Pinpoint the cell where the given text exists, returning its (x, y) midpoint coordinate. 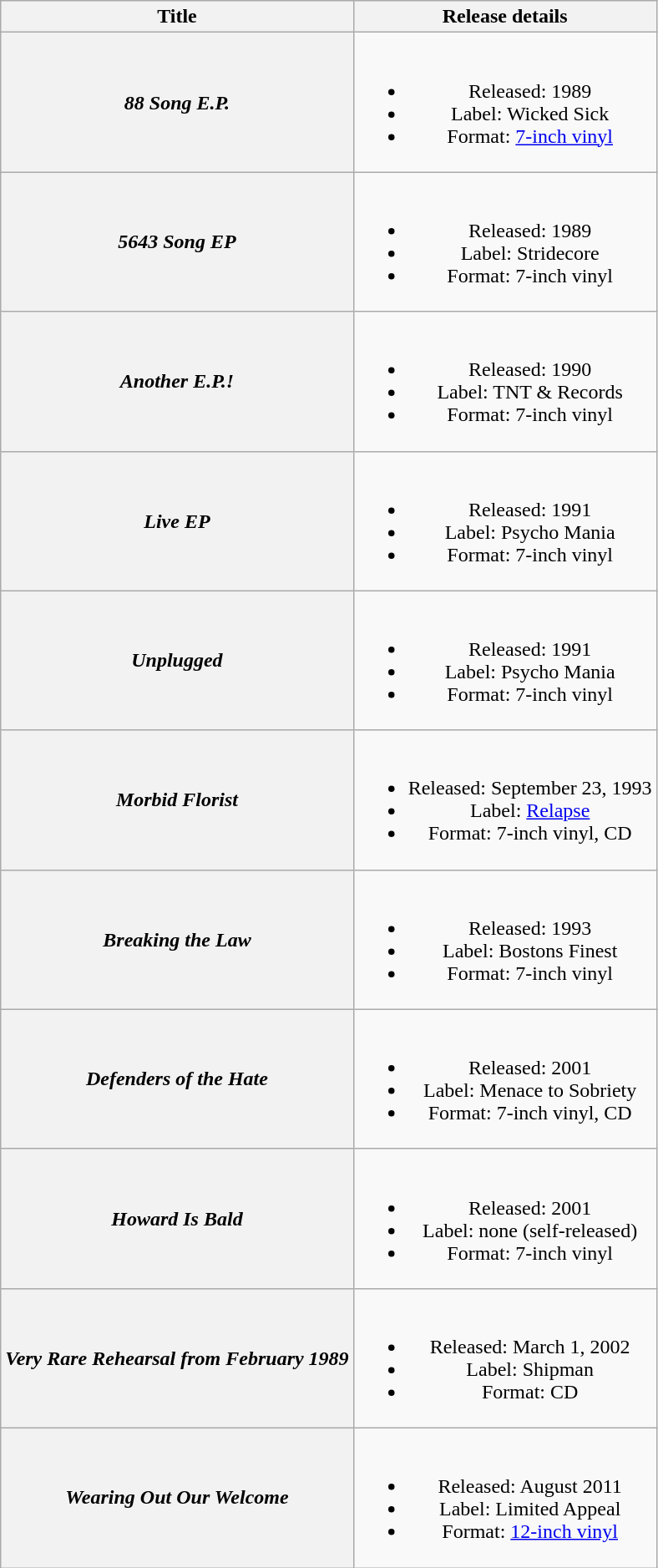
Released: 2001Label: Menace to SobrietyFormat: 7-inch vinyl, CD (504, 1079)
Title (177, 17)
Morbid Florist (177, 800)
Released: September 23, 1993Label: RelapseFormat: 7-inch vinyl, CD (504, 800)
Another E.P.! (177, 381)
Released: March 1, 2002Label: ShipmanFormat: CD (504, 1358)
Howard Is Bald (177, 1218)
Released: 1989Label: Wicked SickFormat: 7-inch vinyl (504, 102)
5643 Song EP (177, 242)
Released: 1989Label: StridecoreFormat: 7-inch vinyl (504, 242)
Very Rare Rehearsal from February 1989 (177, 1358)
Released: 1993Label: Bostons FinestFormat: 7-inch vinyl (504, 939)
Released: August 2011Label: Limited AppealFormat: 12-inch vinyl (504, 1497)
Defenders of the Hate (177, 1079)
Wearing Out Our Welcome (177, 1497)
Unplugged (177, 660)
Breaking the Law (177, 939)
88 Song E.P. (177, 102)
Released: 1990Label: TNT & RecordsFormat: 7-inch vinyl (504, 381)
Released: 2001Label: none (self-released)Format: 7-inch vinyl (504, 1218)
Release details (504, 17)
Live EP (177, 521)
